Extract the (X, Y) coordinate from the center of the cell holding the provided text.  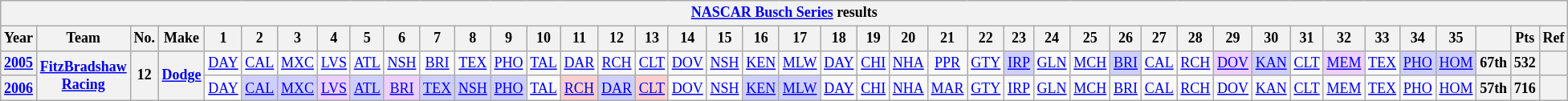
3 (298, 38)
FitzBradshaw Racing (83, 75)
28 (1195, 38)
18 (839, 38)
15 (724, 38)
Make (181, 38)
NASCAR Busch Series results (784, 13)
2005 (19, 63)
29 (1233, 38)
14 (687, 38)
MAR (947, 88)
5 (367, 38)
20 (909, 38)
19 (874, 38)
23 (1020, 38)
31 (1307, 38)
25 (1090, 38)
33 (1383, 38)
24 (1052, 38)
16 (761, 38)
1 (223, 38)
35 (1456, 38)
No. (145, 38)
26 (1126, 38)
6 (401, 38)
10 (544, 38)
17 (800, 38)
34 (1418, 38)
13 (652, 38)
Ref (1554, 38)
21 (947, 38)
8 (472, 38)
532 (1525, 63)
Pts (1525, 38)
67th (1493, 63)
Dodge (181, 75)
Year (19, 38)
2 (260, 38)
30 (1271, 38)
9 (509, 38)
57th (1493, 88)
22 (986, 38)
PPR (947, 63)
Team (83, 38)
716 (1525, 88)
2006 (19, 88)
4 (334, 38)
32 (1344, 38)
27 (1159, 38)
11 (580, 38)
7 (438, 38)
